Detect which cell encompasses the target text, then output its (X, Y) center coordinate. 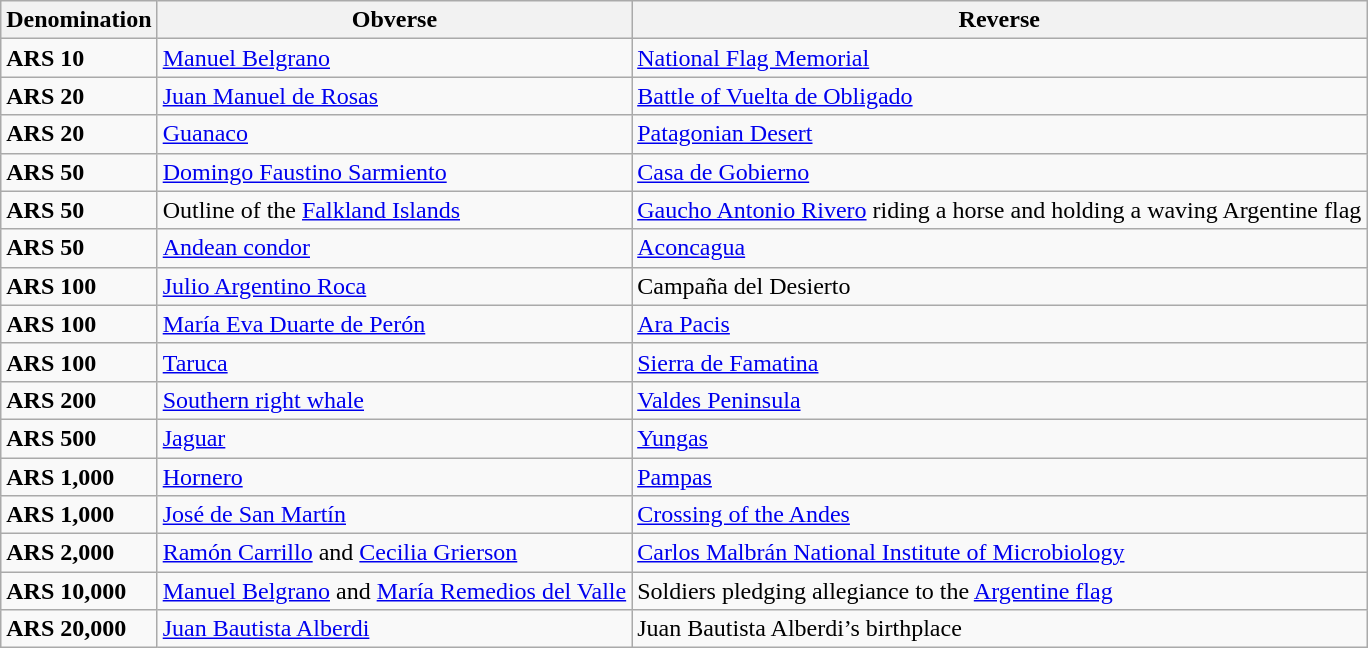
ARS 200 (79, 400)
Yungas (1000, 438)
Juan Bautista Alberdi’s birthplace (1000, 629)
Guanaco (394, 134)
Andean condor (394, 248)
Reverse (1000, 20)
ARS 10 (79, 58)
Sierra de Famatina (1000, 362)
Outline of the Falkland Islands (394, 210)
Ramón Carrillo and Cecilia Grierson (394, 553)
Gaucho Antonio Rivero riding a horse and holding a waving Argentine flag (1000, 210)
Aconcagua (1000, 248)
José de San Martín (394, 515)
ARS 10,000 (79, 591)
Manuel Belgrano and María Remedios del Valle (394, 591)
ARS 20,000 (79, 629)
Soldiers pledging allegiance to the Argentine flag (1000, 591)
Ara Pacis (1000, 324)
Jaguar (394, 438)
Battle of Vuelta de Obligado (1000, 96)
Denomination (79, 20)
National Flag Memorial (1000, 58)
Casa de Gobierno (1000, 172)
Obverse (394, 20)
Manuel Belgrano (394, 58)
Valdes Peninsula (1000, 400)
ARS 2,000 (79, 553)
Patagonian Desert (1000, 134)
Pampas (1000, 477)
Carlos Malbrán National Institute of Microbiology (1000, 553)
Crossing of the Andes (1000, 515)
Campaña del Desierto (1000, 286)
ARS 500 (79, 438)
Juan Bautista Alberdi (394, 629)
Southern right whale (394, 400)
Domingo Faustino Sarmiento (394, 172)
Taruca (394, 362)
Juan Manuel de Rosas (394, 96)
Julio Argentino Roca (394, 286)
Hornero (394, 477)
María Eva Duarte de Perón (394, 324)
